Detect which cell encompasses the target text, then output its (x, y) center coordinate. 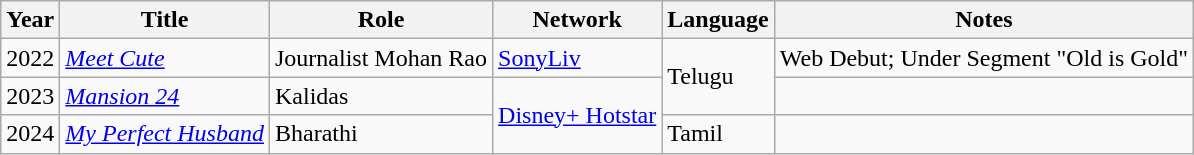
2023 (30, 96)
Kalidas (380, 96)
Mansion 24 (165, 96)
2024 (30, 134)
Network (578, 20)
Web Debut; Under Segment "Old is Gold" (984, 58)
Role (380, 20)
Tamil (718, 134)
Disney+ Hotstar (578, 115)
Year (30, 20)
Journalist Mohan Rao (380, 58)
Bharathi (380, 134)
2022 (30, 58)
My Perfect Husband (165, 134)
Telugu (718, 77)
Title (165, 20)
Meet Cute (165, 58)
Notes (984, 20)
SonyLiv (578, 58)
Language (718, 20)
